Return the (X, Y) coordinate for the center point of the cell that contains the specified text.  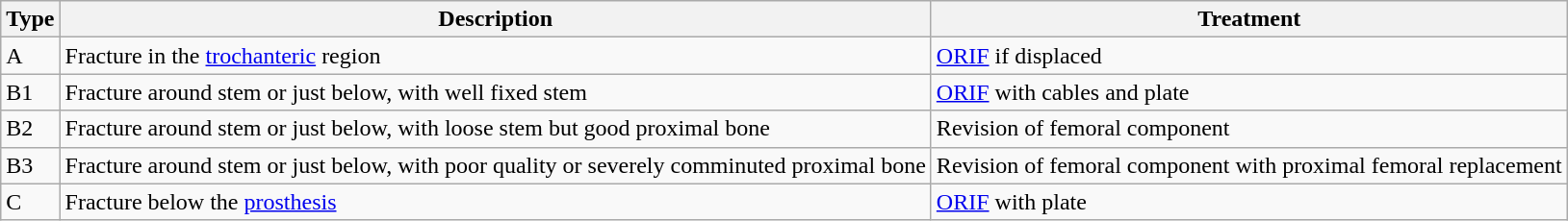
Fracture around stem or just below, with well fixed stem (495, 92)
Revision of femoral component (1249, 129)
Fracture below the prosthesis (495, 202)
Treatment (1249, 19)
Revision of femoral component with proximal femoral replacement (1249, 165)
Fracture in the trochanteric region (495, 56)
B1 (31, 92)
Fracture around stem or just below, with poor quality or severely comminuted proximal bone (495, 165)
Type (31, 19)
ORIF with plate (1249, 202)
B2 (31, 129)
Fracture around stem or just below, with loose stem but good proximal bone (495, 129)
C (31, 202)
A (31, 56)
ORIF if displaced (1249, 56)
Description (495, 19)
ORIF with cables and plate (1249, 92)
B3 (31, 165)
